Identify which cell holds the provided text, then report its (X, Y) central coordinate. 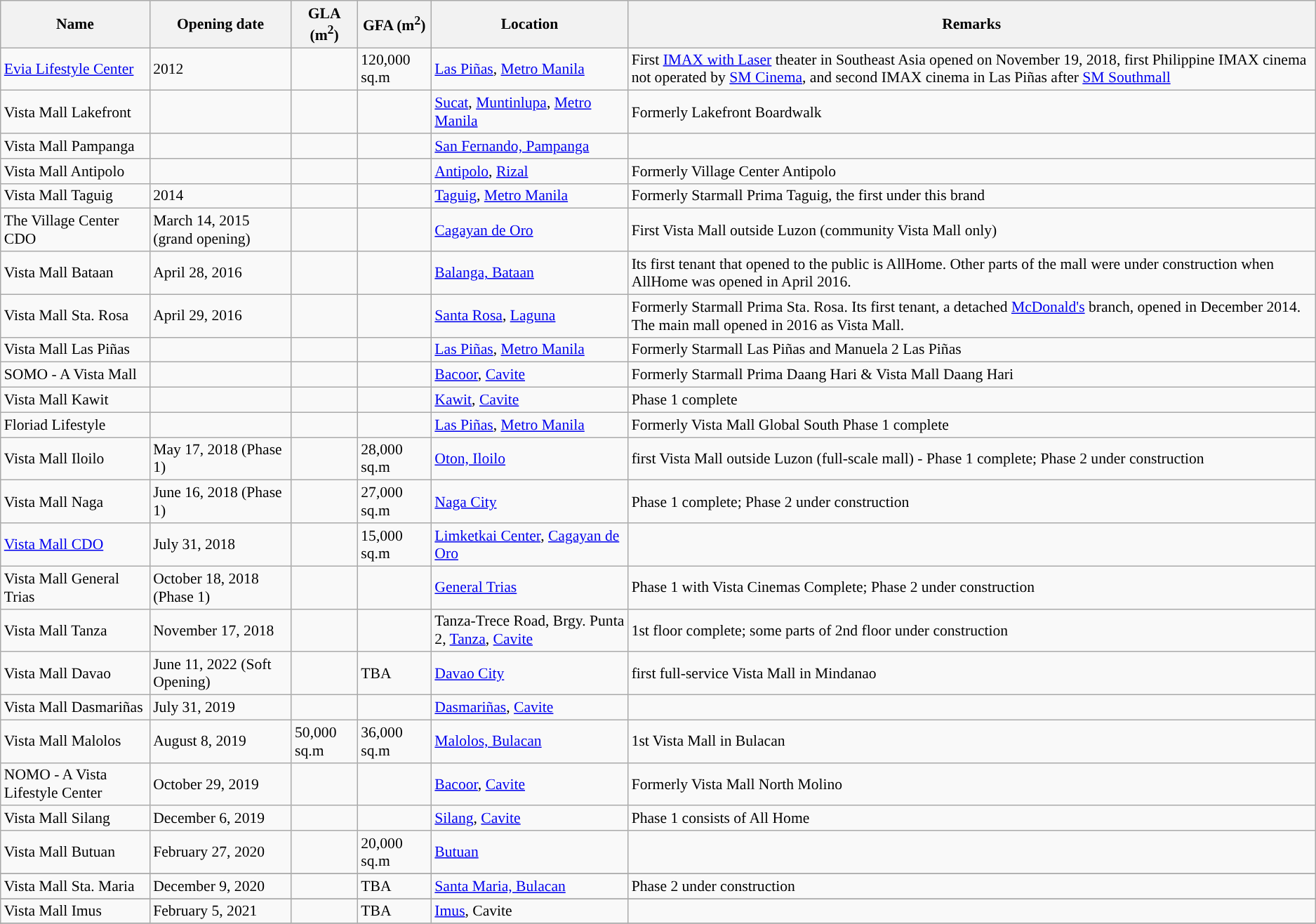
Sucat, Muntinlupa, Metro Manila (529, 112)
Formerly Lakefront Boardwalk (971, 112)
Location (529, 24)
Formerly Vista Mall Global South Phase 1 complete (971, 425)
Vista Mall Sta. Maria (75, 886)
Tanza-Trece Road, Brgy. Punta 2, Tanza, Cavite (529, 631)
27,000 sq.m (394, 501)
December 6, 2019 (220, 819)
Vista Mall Antipolo (75, 171)
50,000 sq.m (324, 741)
July 31, 2018 (220, 545)
Imus, Cavite (529, 911)
February 5, 2021 (220, 911)
Vista Mall Naga (75, 501)
July 31, 2019 (220, 708)
Santa Rosa, Laguna (529, 316)
NOMO - A Vista Lifestyle Center (75, 784)
Vista Mall Malolos (75, 741)
Vista Mall Taguig (75, 196)
June 11, 2022 (Soft Opening) (220, 674)
GLA (m2) (324, 24)
Formerly Village Center Antipolo (971, 171)
Vista Mall Iloilo (75, 459)
Phase 1 complete; Phase 2 under construction (971, 501)
General Trias (529, 587)
Kawit, Cavite (529, 400)
Phase 1 complete (971, 400)
Davao City (529, 674)
1st Vista Mall in Bulacan (971, 741)
April 28, 2016 (220, 272)
Antipolo, Rizal (529, 171)
April 29, 2016 (220, 316)
Malolos, Bulacan (529, 741)
Remarks (971, 24)
San Fernando, Pampanga (529, 146)
first full-service Vista Mall in Mindanao (971, 674)
20,000 sq.m (394, 852)
Formerly Starmall Las Piñas and Manuela 2 Las Piñas (971, 350)
Name (75, 24)
GFA (m2) (394, 24)
15,000 sq.m (394, 545)
Silang, Cavite (529, 819)
2014 (220, 196)
Vista Mall Butuan (75, 852)
Butuan (529, 852)
March 14, 2015 (grand opening) (220, 230)
May 17, 2018 (Phase 1) (220, 459)
Santa Maria, Bulacan (529, 886)
SOMO - A Vista Mall (75, 375)
February 27, 2020 (220, 852)
Vista Mall CDO (75, 545)
Opening date (220, 24)
October 18, 2018 (Phase 1) (220, 587)
Vista Mall Davao (75, 674)
Evia Lifestyle Center (75, 69)
November 17, 2018 (220, 631)
Formerly Vista Mall North Molino (971, 784)
Vista Mall Kawit (75, 400)
Balanga, Bataan (529, 272)
Vista Mall Dasmariñas (75, 708)
Vista Mall Bataan (75, 272)
28,000 sq.m (394, 459)
Vista Mall Lakefront (75, 112)
Vista Mall Tanza (75, 631)
Vista Mall Pampanga (75, 146)
Formerly Starmall Prima Taguig, the first under this brand (971, 196)
Phase 2 under construction (971, 886)
Naga City (529, 501)
December 9, 2020 (220, 886)
Vista Mall Imus (75, 911)
October 29, 2019 (220, 784)
Vista Mall Las Piñas (75, 350)
120,000 sq.m (394, 69)
Dasmariñas, Cavite (529, 708)
Cagayan de Oro (529, 230)
first Vista Mall outside Luzon (full-scale mall) - Phase 1 complete; Phase 2 under construction (971, 459)
1st floor complete; some parts of 2nd floor under construction (971, 631)
36,000 sq.m (394, 741)
Formerly Starmall Prima Daang Hari & Vista Mall Daang Hari (971, 375)
Its first tenant that opened to the public is AllHome. Other parts of the mall were under construction when AllHome was opened in April 2016. (971, 272)
Floriad Lifestyle (75, 425)
June 16, 2018 (Phase 1) (220, 501)
Vista Mall Sta. Rosa (75, 316)
Taguig, Metro Manila (529, 196)
Limketkai Center, Cagayan de Oro (529, 545)
Vista Mall General Trias (75, 587)
Vista Mall Silang (75, 819)
Oton, Iloilo (529, 459)
First Vista Mall outside Luzon (community Vista Mall only) (971, 230)
Phase 1 consists of All Home (971, 819)
August 8, 2019 (220, 741)
The Village Center CDO (75, 230)
Phase 1 with Vista Cinemas Complete; Phase 2 under construction (971, 587)
2012 (220, 69)
